Output the [X, Y] coordinate of the center of the cell containing the given text.  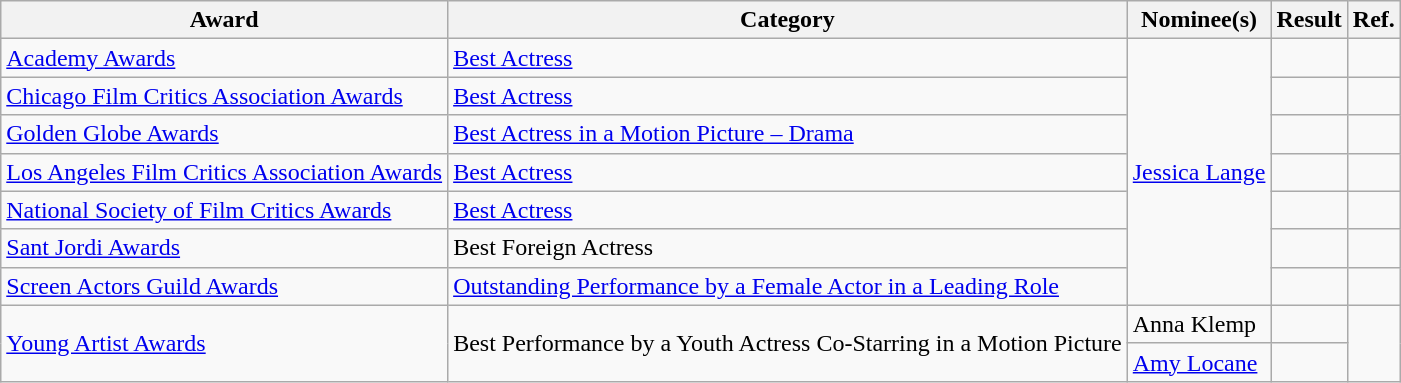
National Society of Film Critics Awards [224, 210]
Amy Locane [1199, 362]
Screen Actors Guild Awards [224, 286]
Category [788, 20]
Best Performance by a Youth Actress Co-Starring in a Motion Picture [788, 343]
Golden Globe Awards [224, 134]
Ref. [1374, 20]
Award [224, 20]
Sant Jordi Awards [224, 248]
Outstanding Performance by a Female Actor in a Leading Role [788, 286]
Result [1309, 20]
Los Angeles Film Critics Association Awards [224, 172]
Best Foreign Actress [788, 248]
Chicago Film Critics Association Awards [224, 96]
Nominee(s) [1199, 20]
Best Actress in a Motion Picture – Drama [788, 134]
Young Artist Awards [224, 343]
Anna Klemp [1199, 324]
Jessica Lange [1199, 172]
Academy Awards [224, 58]
